From the cell containing the given text, extract its center point as [x, y] coordinate. 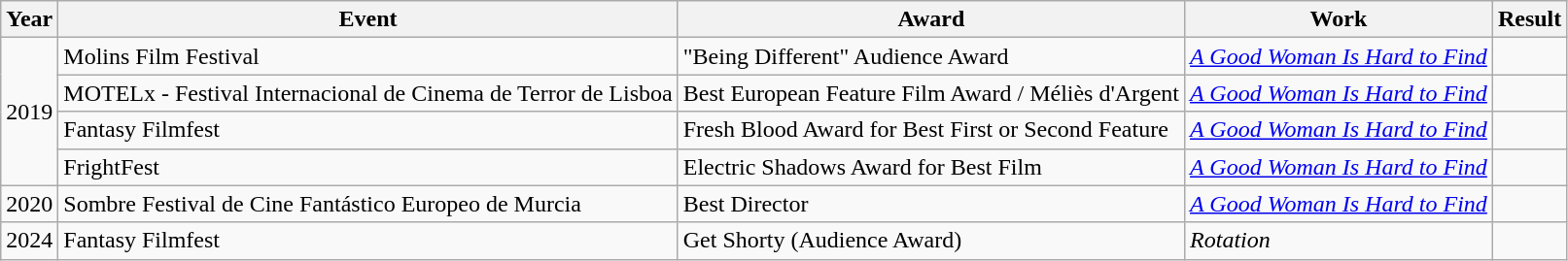
Award [931, 19]
2019 [29, 112]
Best Director [931, 204]
Event [367, 19]
Year [29, 19]
"Being Different" Audience Award [931, 56]
2024 [29, 241]
FrightFest [367, 167]
Sombre Festival de Cine Fantástico Europeo de Murcia [367, 204]
Get Shorty (Audience Award) [931, 241]
Molins Film Festival [367, 56]
MOTELx - Festival Internacional de Cinema de Terror de Lisboa [367, 93]
Fresh Blood Award for Best First or Second Feature [931, 130]
2020 [29, 204]
Work [1340, 19]
Result [1529, 19]
Electric Shadows Award for Best Film [931, 167]
Best European Feature Film Award / Méliès d'Argent [931, 93]
Rotation [1340, 241]
